For the text-containing cell, return its midpoint in [X, Y] coordinate format. 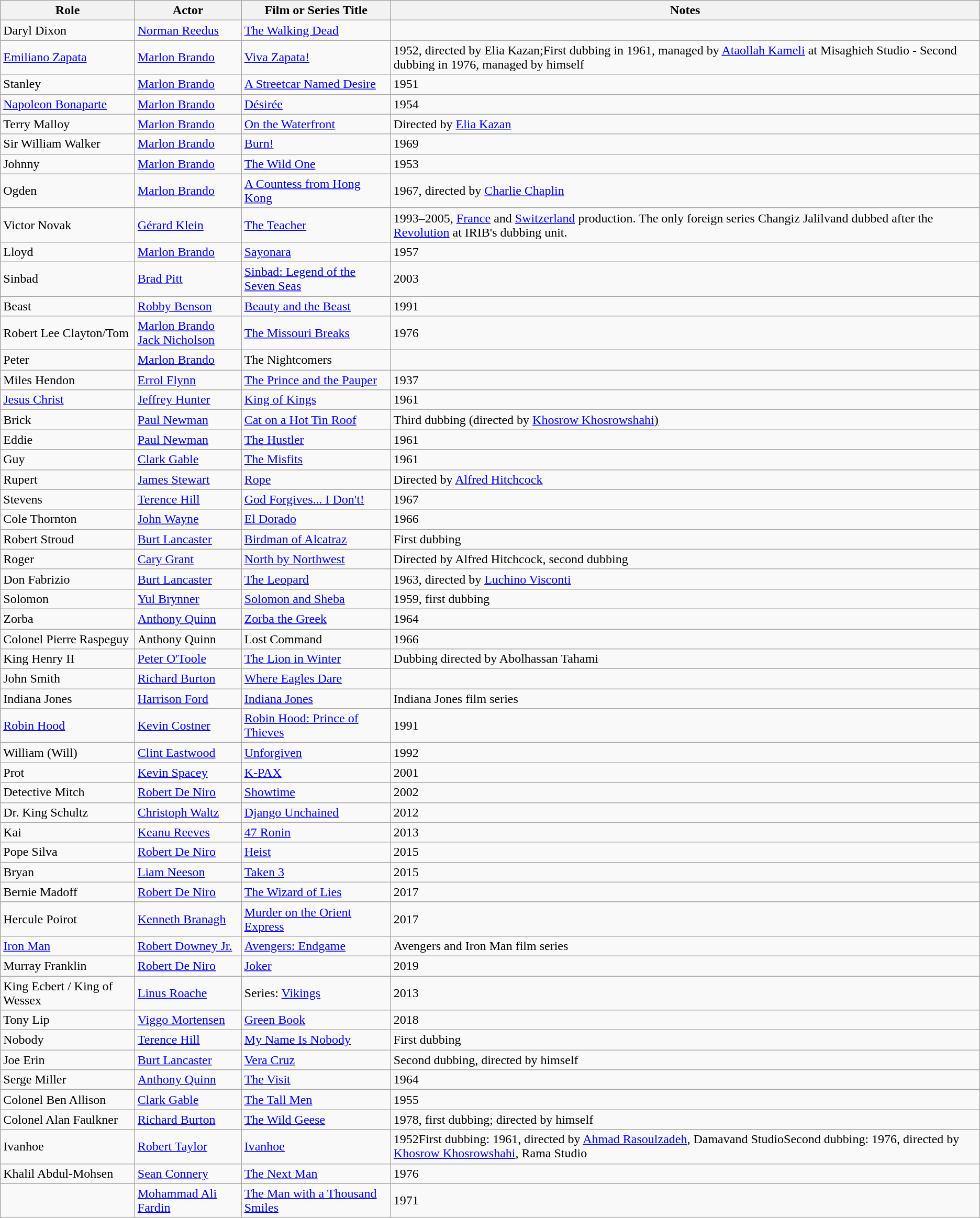
King Henry II [68, 659]
Eddie [68, 440]
Directed by Alfred Hitchcock [685, 479]
Viggo Mortensen [188, 1020]
Linus Roache [188, 992]
Taken 3 [316, 872]
James Stewart [188, 479]
Zorba [68, 619]
El Dorado [316, 519]
Roger [68, 559]
Kevin Costner [188, 725]
Where Eagles Dare [316, 679]
Heist [316, 852]
The Missouri Breaks [316, 333]
A Countess from Hong Kong [316, 191]
Detective Mitch [68, 792]
Avengers and Iron Man film series [685, 946]
God Forgives... I Don't! [316, 499]
Kai [68, 832]
Don Fabrizio [68, 579]
Guy [68, 460]
Serge Miller [68, 1080]
Cole Thornton [68, 519]
Viva Zapata! [316, 58]
The Next Man [316, 1174]
Harrison Ford [188, 699]
Yul Brynner [188, 599]
1955 [685, 1100]
The Nightcomers [316, 360]
1953 [685, 164]
2003 [685, 278]
Murder on the Orient Express [316, 919]
Brick [68, 420]
Iron Man [68, 946]
2012 [685, 812]
Robby Benson [188, 306]
Khalil Abdul-Mohsen [68, 1174]
Jeffrey Hunter [188, 400]
2002 [685, 792]
Peter O'Toole [188, 659]
Stevens [68, 499]
Dr. King Schultz [68, 812]
1967 [685, 499]
Joker [316, 966]
The Walking Dead [316, 30]
Emiliano Zapata [68, 58]
Green Book [316, 1020]
The Leopard [316, 579]
Hercule Poirot [68, 919]
Gérard Klein [188, 225]
The Prince and the Pauper [316, 380]
Joe Erin [68, 1060]
Sean Connery [188, 1174]
The Lion in Winter [316, 659]
1969 [685, 144]
1959, first dubbing [685, 599]
1937 [685, 380]
Napoleon Bonaparte [68, 104]
Brad Pitt [188, 278]
Rope [316, 479]
Solomon and Sheba [316, 599]
Sayonara [316, 252]
Liam Neeson [188, 872]
Peter [68, 360]
Robert Stroud [68, 539]
Birdman of Alcatraz [316, 539]
The Man with a Thousand Smiles [316, 1201]
Series: Vikings [316, 992]
1952, directed by Elia Kazan;First dubbing in 1961, managed by Ataollah Kameli at Misaghieh Studio - Second dubbing in 1976, managed by himself [685, 58]
The Visit [316, 1080]
North by Northwest [316, 559]
Actor [188, 10]
Robert Downey Jr. [188, 946]
A Streetcar Named Desire [316, 84]
Role [68, 10]
Norman Reedus [188, 30]
John Wayne [188, 519]
Tony Lip [68, 1020]
Ogden [68, 191]
Directed by Alfred Hitchcock, second dubbing [685, 559]
K-PAX [316, 773]
1952First dubbing: 1961, directed by Ahmad Rasoulzadeh, Damavand StudioSecond dubbing: 1976, directed by Khosrow Khosrowshahi, Rama Studio [685, 1146]
Unforgiven [316, 753]
My Name Is Nobody [316, 1040]
Directed by Elia Kazan [685, 124]
Notes [685, 10]
Terry Malloy [68, 124]
Robert Taylor [188, 1146]
1971 [685, 1201]
The Wild One [316, 164]
Mohammad Ali Fardin [188, 1201]
Indiana Jones film series [685, 699]
Dubbing directed by Abolhassan Tahami [685, 659]
1993–2005, France and Switzerland production. The only foreign series Changiz Jalilvand dubbed after the Revolution at IRIB's dubbing unit. [685, 225]
Third dubbing (directed by Khosrow Khosrowshahi) [685, 420]
Pope Silva [68, 852]
2001 [685, 773]
John Smith [68, 679]
Prot [68, 773]
Sir William Walker [68, 144]
Robert Lee Clayton/Tom [68, 333]
Nobody [68, 1040]
1967, directed by Charlie Chaplin [685, 191]
Sinbad: Legend of the Seven Seas [316, 278]
Beast [68, 306]
Bernie Madoff [68, 892]
Robin Hood: Prince of Thieves [316, 725]
Colonel Alan Faulkner [68, 1120]
Robin Hood [68, 725]
Errol Flynn [188, 380]
William (Will) [68, 753]
Django Unchained [316, 812]
Second dubbing, directed by himself [685, 1060]
Solomon [68, 599]
Désirée [316, 104]
Victor Novak [68, 225]
On the Waterfront [316, 124]
The Wizard of Lies [316, 892]
Clint Eastwood [188, 753]
Lost Command [316, 639]
Film or Series Title [316, 10]
The Wild Geese [316, 1120]
Kenneth Branagh [188, 919]
Bryan [68, 872]
King Ecbert / King of Wessex [68, 992]
Cat on a Hot Tin Roof [316, 420]
Marlon BrandoJack Nicholson [188, 333]
The Misfits [316, 460]
Christoph Waltz [188, 812]
47 Ronin [316, 832]
Kevin Spacey [188, 773]
Jesus Christ [68, 400]
1951 [685, 84]
Sinbad [68, 278]
1963, directed by Luchino Visconti [685, 579]
1957 [685, 252]
The Tall Men [316, 1100]
Lloyd [68, 252]
The Teacher [316, 225]
Cary Grant [188, 559]
The Hustler [316, 440]
Colonel Pierre Raspeguy [68, 639]
Showtime [316, 792]
1992 [685, 753]
Keanu Reeves [188, 832]
Beauty and the Beast [316, 306]
1954 [685, 104]
Miles Hendon [68, 380]
Burn! [316, 144]
Murray Franklin [68, 966]
2019 [685, 966]
Rupert [68, 479]
1978, first dubbing; directed by himself [685, 1120]
Colonel Ben Allison [68, 1100]
Avengers: Endgame [316, 946]
Stanley [68, 84]
Daryl Dixon [68, 30]
Zorba the Greek [316, 619]
Johnny [68, 164]
2018 [685, 1020]
Vera Cruz [316, 1060]
King of Kings [316, 400]
